For the text-containing cell, return its midpoint in [x, y] coordinate format. 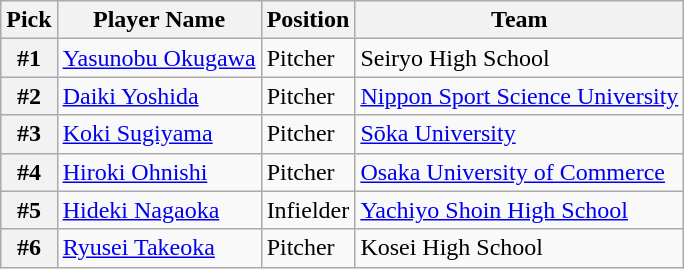
#1 [29, 58]
Osaka University of Commerce [520, 172]
Koki Sugiyama [159, 134]
#3 [29, 134]
Team [520, 20]
Infielder [308, 210]
Ryusei Takeoka [159, 248]
Yachiyo Shoin High School [520, 210]
Sōka University [520, 134]
#2 [29, 96]
Pick [29, 20]
Yasunobu Okugawa [159, 58]
Position [308, 20]
Daiki Yoshida [159, 96]
Hideki Nagaoka [159, 210]
#6 [29, 248]
Player Name [159, 20]
Kosei High School [520, 248]
Nippon Sport Science University [520, 96]
Hiroki Ohnishi [159, 172]
#4 [29, 172]
#5 [29, 210]
Seiryo High School [520, 58]
